Provide the (x, y) coordinate of the cell's center where the given text is located.  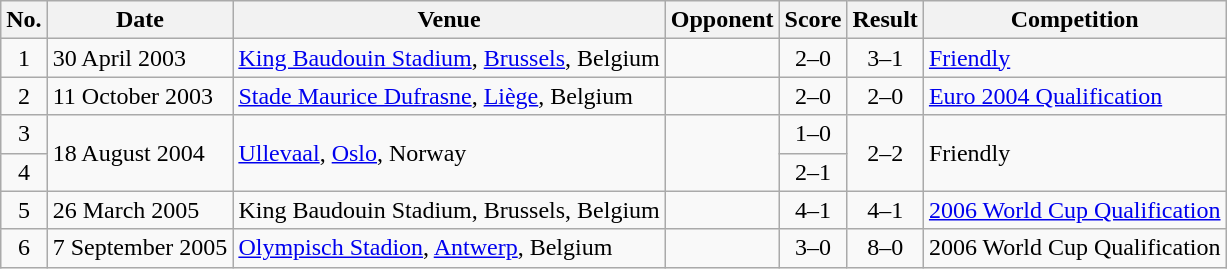
Olympisch Stadion, Antwerp, Belgium (449, 248)
8–0 (885, 248)
1 (24, 58)
1–0 (813, 134)
Stade Maurice Dufrasne, Liège, Belgium (449, 96)
Score (813, 20)
Opponent (722, 20)
2 (24, 96)
Venue (449, 20)
Euro 2004 Qualification (1074, 96)
Ullevaal, Oslo, Norway (449, 153)
Date (140, 20)
3–1 (885, 58)
18 August 2004 (140, 153)
5 (24, 210)
7 September 2005 (140, 248)
Competition (1074, 20)
3 (24, 134)
6 (24, 248)
3–0 (813, 248)
30 April 2003 (140, 58)
2–2 (885, 153)
Result (885, 20)
11 October 2003 (140, 96)
4 (24, 172)
No. (24, 20)
26 March 2005 (140, 210)
2–1 (813, 172)
